Find where the given text appears and provide that cell's center as (x, y) coordinate. 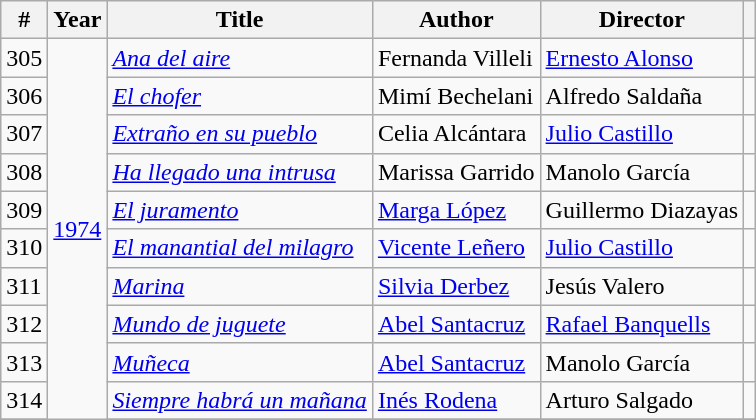
Ha llegado una intrusa (240, 172)
Alfredo Saldaña (642, 96)
Marga López (456, 210)
El juramento (240, 210)
Ernesto Alonso (642, 58)
310 (24, 248)
306 (24, 96)
Silvia Derbez (456, 286)
Jesús Valero (642, 286)
309 (24, 210)
Muñeca (240, 362)
311 (24, 286)
Siempre habrá un mañana (240, 400)
Author (456, 20)
Vicente Leñero (456, 248)
Mundo de juguete (240, 324)
El manantial del milagro (240, 248)
Title (240, 20)
Guillermo Diazayas (642, 210)
Rafael Banquells (642, 324)
1974 (78, 230)
Inés Rodena (456, 400)
Fernanda Villeli (456, 58)
312 (24, 324)
Marissa Garrido (456, 172)
314 (24, 400)
Director (642, 20)
El chofer (240, 96)
Year (78, 20)
313 (24, 362)
Marina (240, 286)
305 (24, 58)
Mimí Bechelani (456, 96)
Celia Alcántara (456, 134)
Arturo Salgado (642, 400)
Extraño en su pueblo (240, 134)
Ana del aire (240, 58)
# (24, 20)
308 (24, 172)
307 (24, 134)
